Pinpoint the cell where the given text exists, returning its [x, y] midpoint coordinate. 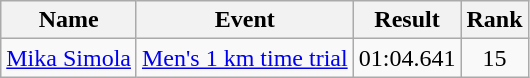
Name [69, 20]
Event [244, 20]
15 [494, 58]
Mika Simola [69, 58]
01:04.641 [407, 58]
Result [407, 20]
Men's 1 km time trial [244, 58]
Rank [494, 20]
